Locate the cell with the specified text and output its (x, y) center coordinate. 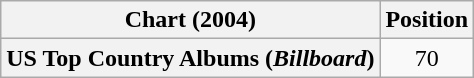
Chart (2004) (190, 20)
70 (427, 58)
US Top Country Albums (Billboard) (190, 58)
Position (427, 20)
